Pinpoint the cell where the given text exists, returning its [x, y] midpoint coordinate. 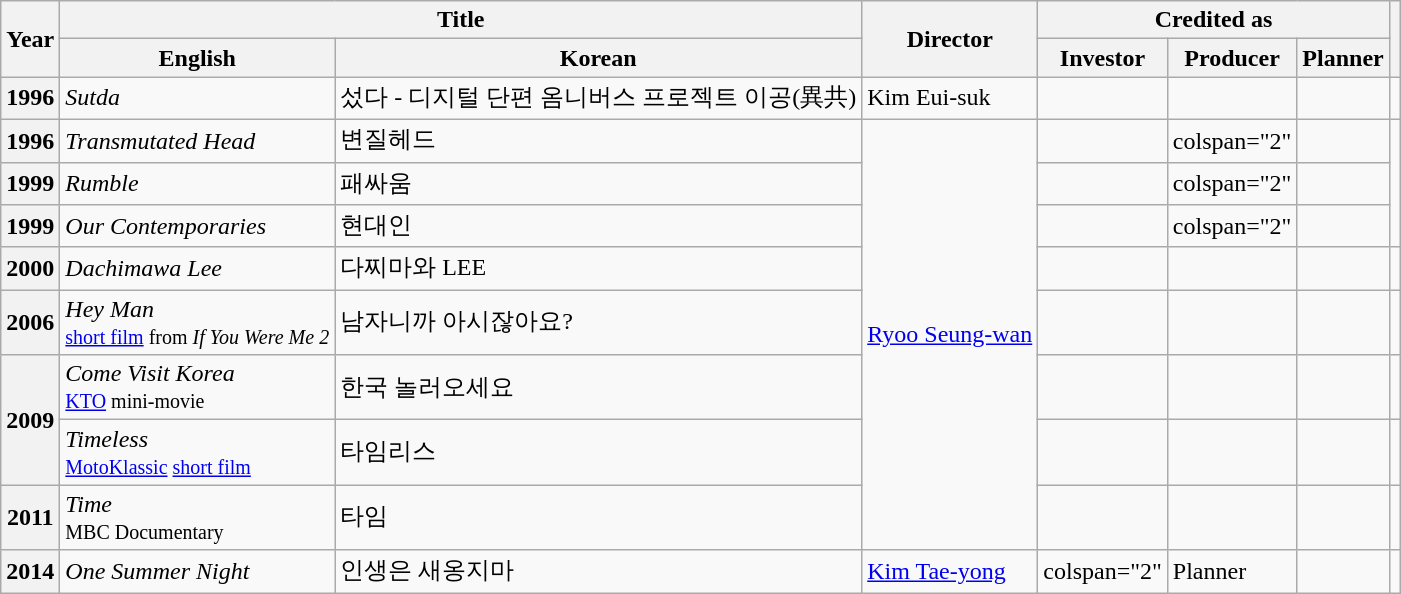
One Summer Night [198, 572]
English [198, 58]
변질헤드 [598, 140]
Credited as [1214, 20]
2011 [30, 518]
Hey Manshort film from If You Were Me 2 [198, 322]
Rumble [198, 184]
2009 [30, 420]
Transmutated Head [198, 140]
Year [30, 39]
Ryoo Seung-wan [950, 334]
2006 [30, 322]
현대인 [598, 226]
Sutda [198, 98]
타임 [598, 518]
패싸움 [598, 184]
Come Visit KoreaKTO mini-movie [198, 388]
Title [461, 20]
TimeMBC Documentary [198, 518]
Kim Eui-suk [950, 98]
Director [950, 39]
인생은 새옹지마 [598, 572]
다찌마와 LEE [598, 268]
2014 [30, 572]
남자니까 아시잖아요? [598, 322]
Korean [598, 58]
2000 [30, 268]
한국 놀러오세요 [598, 388]
Kim Tae-yong [950, 572]
Producer [1232, 58]
타임리스 [598, 452]
TimelessMotoKlassic short film [198, 452]
Our Contemporaries [198, 226]
섰다 - 디지털 단편 옴니버스 프로젝트 이공(異共) [598, 98]
Investor [1103, 58]
Dachimawa Lee [198, 268]
